Output the (X, Y) coordinate of the center of the cell containing the given text.  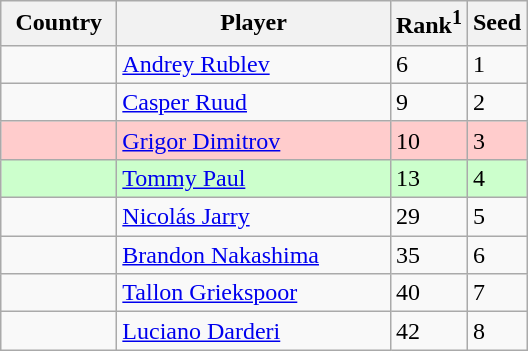
2 (496, 102)
Luciano Darderi (254, 331)
Rank1 (428, 24)
40 (428, 293)
Casper Ruud (254, 102)
Seed (496, 24)
Brandon Nakashima (254, 255)
35 (428, 255)
13 (428, 178)
Tommy Paul (254, 178)
Andrey Rublev (254, 64)
Tallon Griekspoor (254, 293)
1 (496, 64)
Nicolás Jarry (254, 217)
8 (496, 331)
3 (496, 140)
4 (496, 178)
5 (496, 217)
9 (428, 102)
10 (428, 140)
29 (428, 217)
42 (428, 331)
Player (254, 24)
Grigor Dimitrov (254, 140)
7 (496, 293)
Country (59, 24)
